Search for the cell housing the specified text and yield its (x, y) center coordinate. 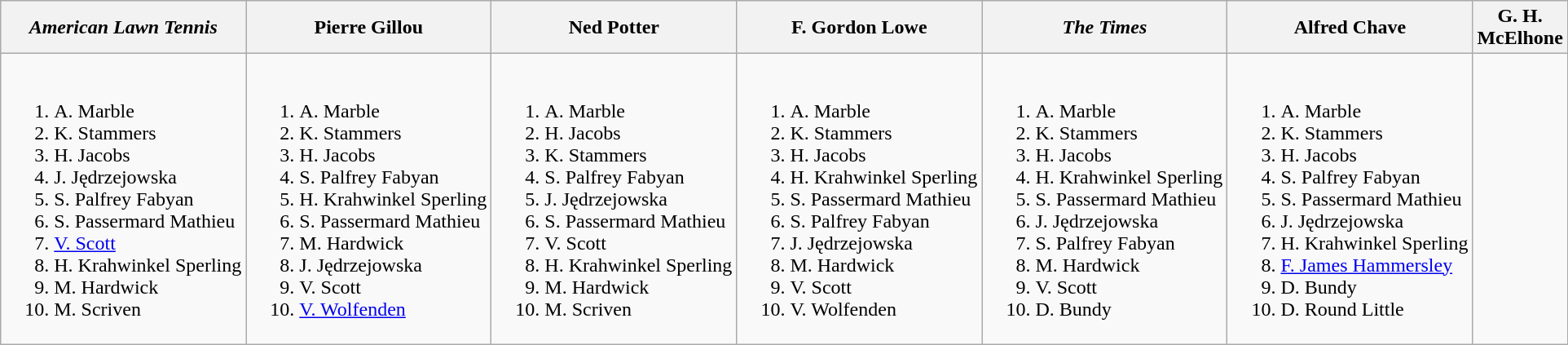
Pierre Gillou (368, 28)
American Lawn Tennis (124, 28)
The Times (1105, 28)
G. H. McElhone (1520, 28)
Ned Potter (614, 28)
A. Marble K. Stammers H. Jacobs H. Krahwinkel Sperling S. Passermard Mathieu J. Jędrzejowska S. Palfrey Fabyan M. Hardwick V. Scott D. Bundy (1105, 199)
A. Marble K. Stammers H. Jacobs S. Palfrey Fabyan H. Krahwinkel Sperling S. Passermard Mathieu M. Hardwick J. Jędrzejowska V. Scott V. Wolfenden (368, 199)
A. Marble H. Jacobs K. Stammers S. Palfrey Fabyan J. Jędrzejowska S. Passermard Mathieu V. Scott H. Krahwinkel Sperling M. Hardwick M. Scriven (614, 199)
F. Gordon Lowe (859, 28)
A. Marble K. Stammers H. Jacobs J. Jędrzejowska S. Palfrey Fabyan S. Passermard Mathieu V. Scott H. Krahwinkel Sperling M. Hardwick M. Scriven (124, 199)
Alfred Chave (1350, 28)
A. Marble K. Stammers H. Jacobs H. Krahwinkel Sperling S. Passermard Mathieu S. Palfrey Fabyan J. Jędrzejowska M. Hardwick V. Scott V. Wolfenden (859, 199)
